From the cell containing the given text, extract its center point as [X, Y] coordinate. 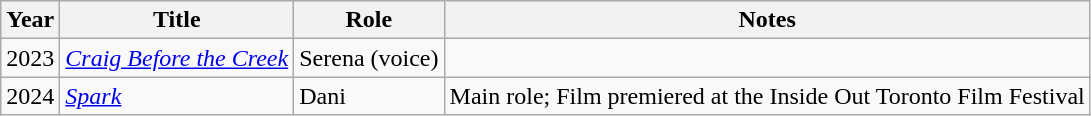
Notes [767, 20]
Main role; Film premiered at the Inside Out Toronto Film Festival [767, 96]
2023 [30, 58]
Role [369, 20]
2024 [30, 96]
Title [177, 20]
Serena (voice) [369, 58]
Spark [177, 96]
Craig Before the Creek [177, 58]
Dani [369, 96]
Year [30, 20]
